Pinpoint the cell where the given text exists, returning its [x, y] midpoint coordinate. 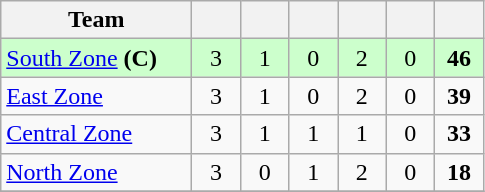
East Zone [96, 96]
33 [460, 134]
46 [460, 58]
South Zone (C) [96, 58]
39 [460, 96]
Central Zone [96, 134]
Team [96, 20]
North Zone [96, 172]
18 [460, 172]
